Return (x, y) of the center of cell containing provided text 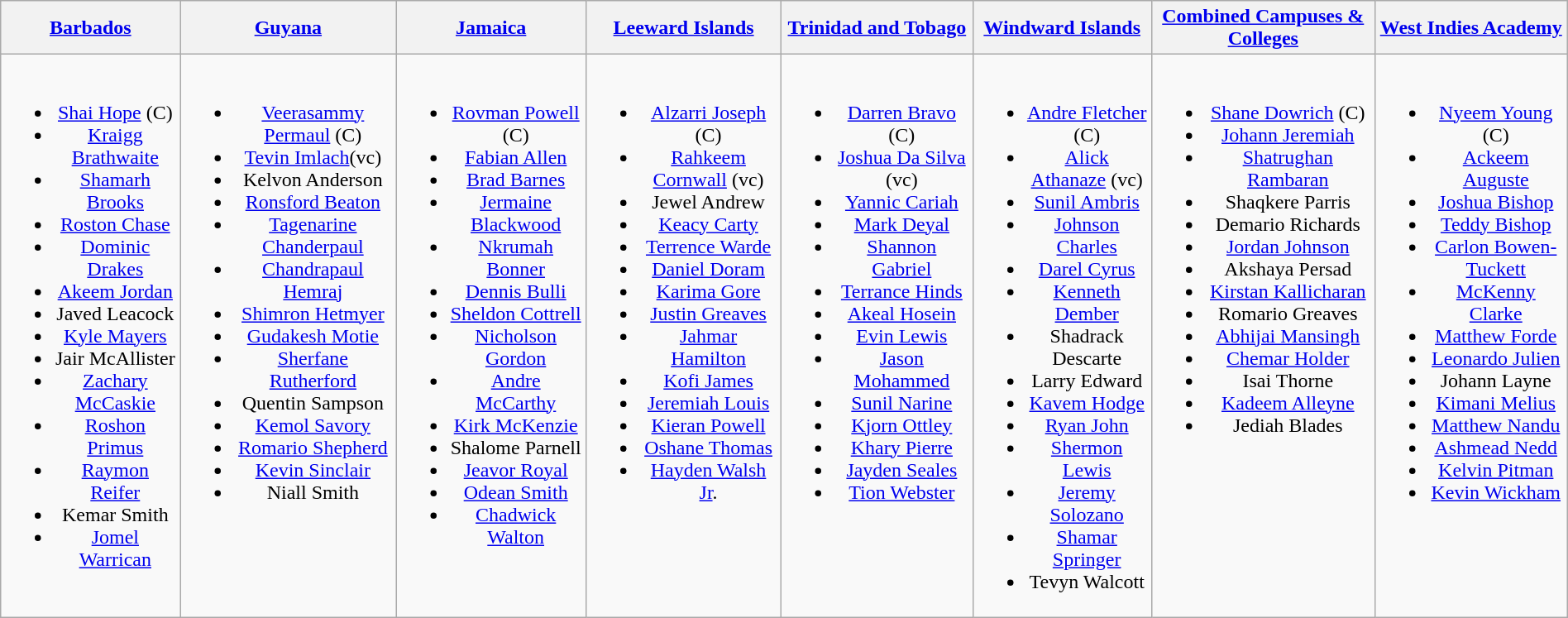
Combined Campuses & Colleges (1263, 28)
Jamaica (491, 28)
Barbados (91, 28)
Trinidad and Tobago (877, 28)
Leeward Islands (683, 28)
West Indies Academy (1470, 28)
Guyana (288, 28)
Windward Islands (1062, 28)
